Return the [x, y] coordinate for the center point of the cell that contains the specified text.  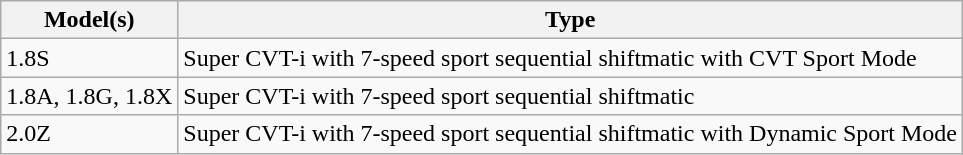
Super CVT-i with 7-speed sport sequential shiftmatic with Dynamic Sport Mode [570, 134]
Super CVT-i with 7-speed sport sequential shiftmatic [570, 96]
Model(s) [90, 20]
2.0Z [90, 134]
Type [570, 20]
Super CVT-i with 7-speed sport sequential shiftmatic with CVT Sport Mode [570, 58]
1.8S [90, 58]
1.8A, 1.8G, 1.8X [90, 96]
